From the cell containing the given text, extract its center point as (X, Y) coordinate. 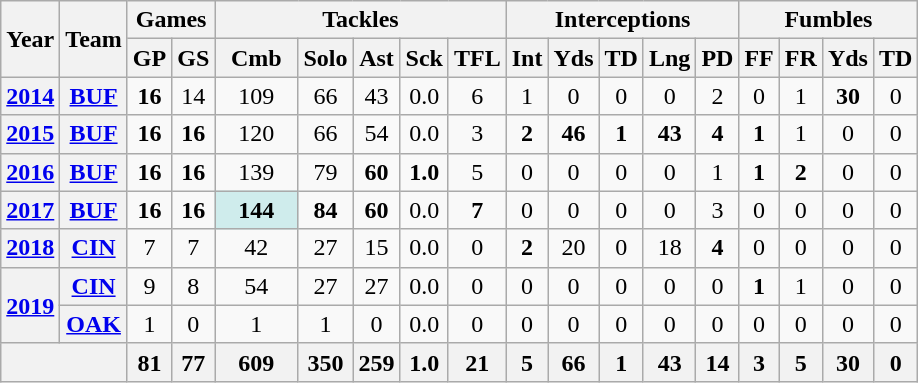
350 (326, 362)
GS (194, 58)
2015 (30, 134)
2019 (30, 305)
2017 (30, 210)
Lng (669, 58)
15 (376, 248)
Year (30, 39)
Tackles (360, 20)
259 (376, 362)
139 (256, 172)
609 (256, 362)
77 (194, 362)
9 (149, 286)
Interceptions (622, 20)
21 (477, 362)
109 (256, 96)
FR (800, 58)
144 (256, 210)
79 (326, 172)
8 (194, 286)
Sck (424, 58)
Cmb (256, 58)
OAK (94, 324)
TFL (477, 58)
FF (759, 58)
120 (256, 134)
Ast (376, 58)
Solo (326, 58)
Int (527, 58)
42 (256, 248)
46 (574, 134)
2018 (30, 248)
PD (718, 58)
Team (94, 39)
81 (149, 362)
20 (574, 248)
GP (149, 58)
Fumbles (828, 20)
2016 (30, 172)
Games (170, 20)
18 (669, 248)
84 (326, 210)
2014 (30, 96)
6 (477, 96)
